Return (x, y) of the center of cell containing provided text 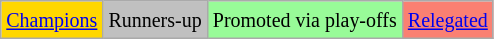
Champions (52, 20)
Relegated (448, 20)
Runners-up (155, 20)
Promoted via play-offs (304, 20)
